Scan for the cell matching the given text and deliver its [x, y] coordinate at center. 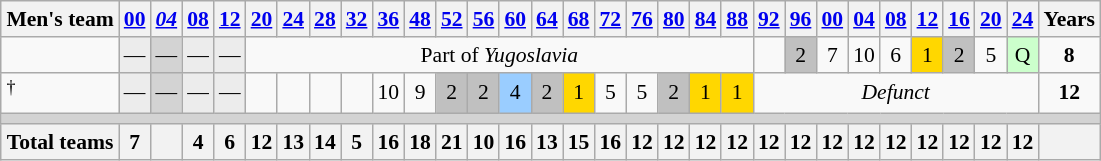
9 [420, 92]
15 [579, 142]
28 [325, 19]
Defunct [896, 92]
48 [420, 19]
† [60, 92]
52 [452, 19]
96 [801, 19]
32 [357, 19]
8 [1069, 55]
84 [706, 19]
14 [325, 142]
Total teams [60, 142]
Q [1023, 55]
64 [547, 19]
72 [610, 19]
60 [515, 19]
92 [769, 19]
76 [642, 19]
Years [1069, 19]
18 [420, 142]
21 [452, 142]
88 [737, 19]
68 [579, 19]
56 [484, 19]
Men's team [60, 19]
80 [674, 19]
36 [388, 19]
Part of Yugoslavia [500, 55]
